Output the (x, y) coordinate of the center of the cell containing the given text.  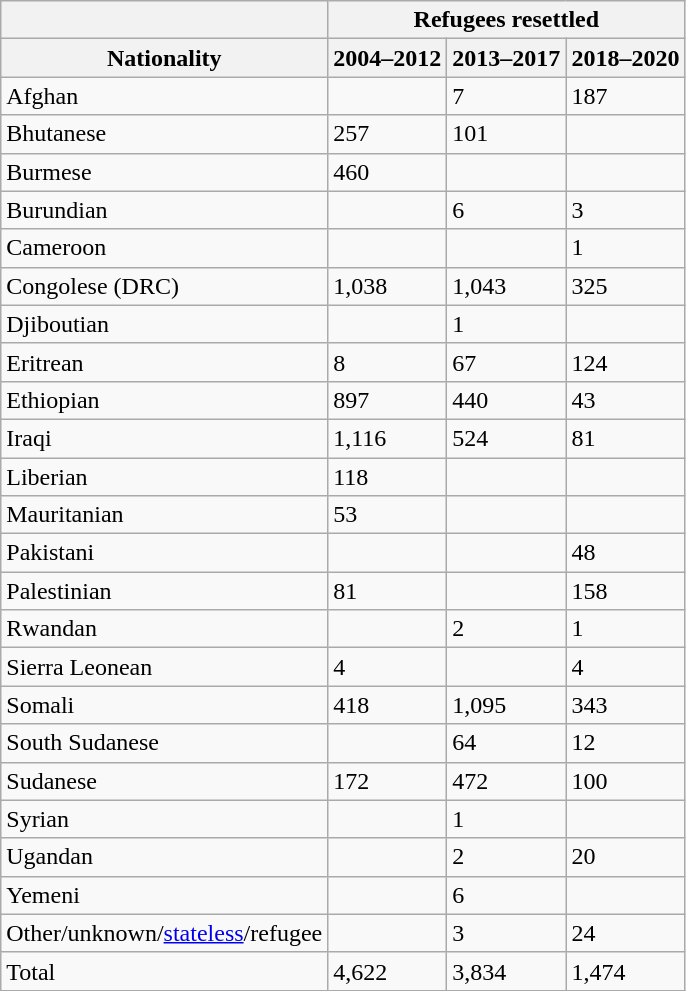
Nationality (164, 58)
2018–2020 (626, 58)
2013–2017 (506, 58)
460 (388, 172)
Bhutanese (164, 134)
Total (164, 971)
325 (626, 286)
Burmese (164, 172)
Sudanese (164, 781)
257 (388, 134)
1,116 (388, 438)
101 (506, 134)
Afghan (164, 96)
South Sudanese (164, 743)
Liberian (164, 477)
24 (626, 933)
Rwandan (164, 629)
Djiboutian (164, 324)
472 (506, 781)
524 (506, 438)
118 (388, 477)
Refugees resettled (506, 20)
Palestinian (164, 591)
Burundian (164, 210)
1,038 (388, 286)
418 (388, 705)
Eritrean (164, 362)
1,474 (626, 971)
Cameroon (164, 248)
20 (626, 857)
172 (388, 781)
100 (626, 781)
Pakistani (164, 553)
3,834 (506, 971)
158 (626, 591)
1,043 (506, 286)
43 (626, 400)
Iraqi (164, 438)
64 (506, 743)
124 (626, 362)
4,622 (388, 971)
Ugandan (164, 857)
Sierra Leonean (164, 667)
53 (388, 515)
Yemeni (164, 895)
67 (506, 362)
440 (506, 400)
Somali (164, 705)
343 (626, 705)
7 (506, 96)
12 (626, 743)
Mauritanian (164, 515)
897 (388, 400)
2004–2012 (388, 58)
1,095 (506, 705)
187 (626, 96)
48 (626, 553)
Other/unknown/stateless/refugee (164, 933)
8 (388, 362)
Ethiopian (164, 400)
Syrian (164, 819)
Congolese (DRC) (164, 286)
